Extract the [X, Y] coordinate from the center of the cell holding the provided text.  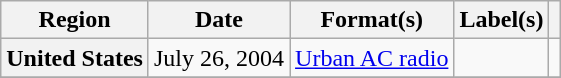
Region [75, 20]
July 26, 2004 [218, 58]
United States [75, 58]
Date [218, 20]
Urban AC radio [372, 58]
Format(s) [372, 20]
Label(s) [502, 20]
